Determine the [x, y] coordinate at the center of the cell enclosing the given text.  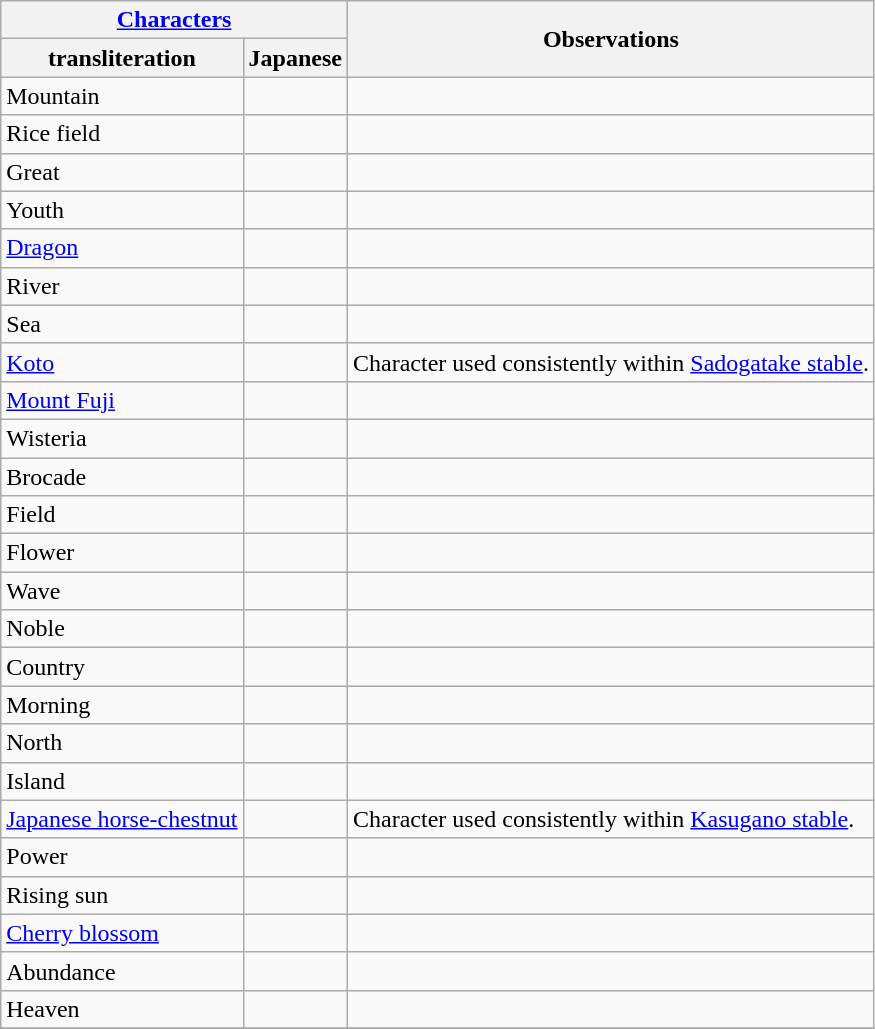
Rice field [122, 134]
Wisteria [122, 438]
Japanese [295, 58]
Noble [122, 629]
transliteration [122, 58]
Great [122, 172]
Observations [610, 39]
Flower [122, 553]
Mountain [122, 96]
Morning [122, 705]
Character used consistently within Kasugano stable. [610, 819]
Cherry blossom [122, 933]
Youth [122, 210]
Wave [122, 591]
River [122, 286]
Abundance [122, 971]
Island [122, 781]
North [122, 743]
Characters [174, 20]
Character used consistently within Sadogatake stable. [610, 362]
Heaven [122, 1009]
Mount Fuji [122, 400]
Sea [122, 324]
Field [122, 515]
Koto [122, 362]
Japanese horse-chestnut [122, 819]
Rising sun [122, 895]
Dragon [122, 248]
Country [122, 667]
Brocade [122, 477]
Power [122, 857]
